Extract the (X, Y) coordinate from the center of the cell holding the provided text.  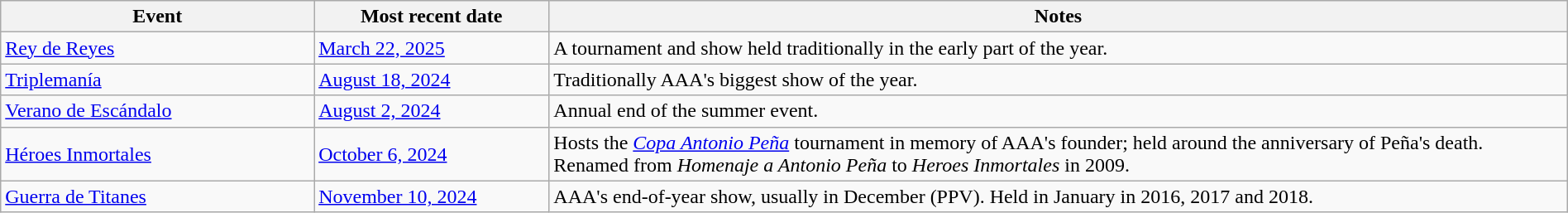
August 18, 2024 (432, 80)
Triplemanía (157, 80)
October 6, 2024 (432, 154)
Annual end of the summer event. (1059, 111)
Event (157, 17)
March 22, 2025 (432, 48)
Notes (1059, 17)
Guerra de Titanes (157, 196)
Traditionally AAA's biggest show of the year. (1059, 80)
Rey de Reyes (157, 48)
Héroes Inmortales (157, 154)
November 10, 2024 (432, 196)
AAA's end-of-year show, usually in December (PPV). Held in January in 2016, 2017 and 2018. (1059, 196)
August 2, 2024 (432, 111)
Verano de Escándalo (157, 111)
A tournament and show held traditionally in the early part of the year. (1059, 48)
Most recent date (432, 17)
